Pinpoint the cell where the given text exists, returning its [x, y] midpoint coordinate. 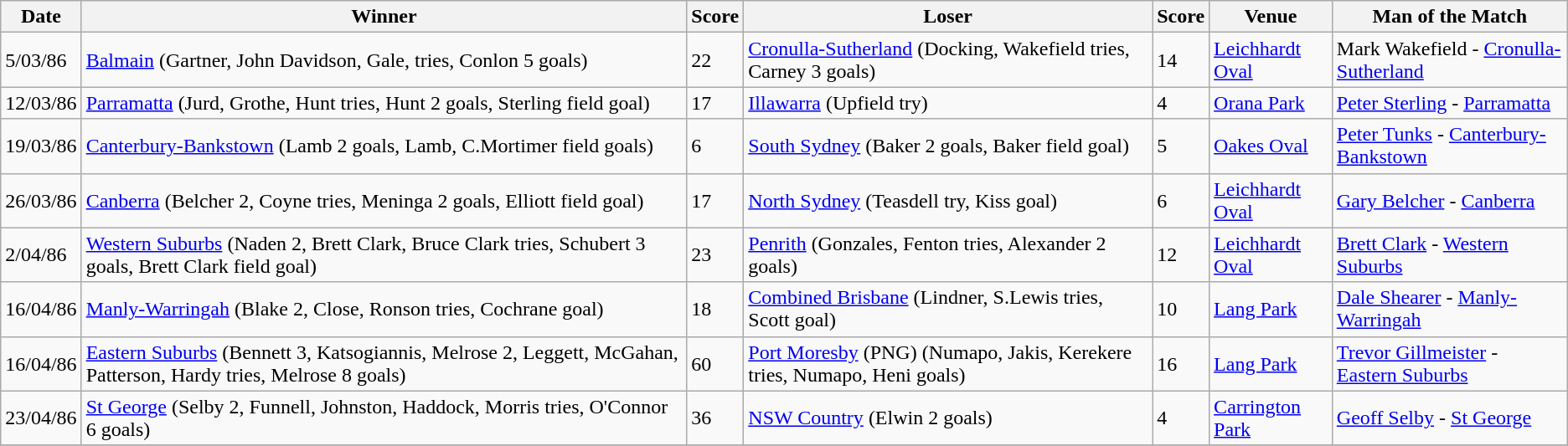
Cronulla-Sutherland (Docking, Wakefield tries, Carney 3 goals) [948, 60]
Gary Belcher - Canberra [1449, 201]
Canterbury-Bankstown (Lamb 2 goals, Lamb, C.Mortimer field goals) [384, 146]
Manly-Warringah (Blake 2, Close, Ronson tries, Cochrane goal) [384, 310]
North Sydney (Teasdell try, Kiss goal) [948, 201]
Date [41, 17]
Carrington Park [1271, 418]
18 [715, 310]
Oakes Oval [1271, 146]
Canberra (Belcher 2, Coyne tries, Meninga 2 goals, Elliott field goal) [384, 201]
5/03/86 [41, 60]
South Sydney (Baker 2 goals, Baker field goal) [948, 146]
Peter Sterling - Parramatta [1449, 103]
Trevor Gillmeister - Eastern Suburbs [1449, 363]
Eastern Suburbs (Bennett 3, Katsogiannis, Melrose 2, Leggett, McGahan, Patterson, Hardy tries, Melrose 8 goals) [384, 363]
Mark Wakefield - Cronulla-Sutherland [1449, 60]
Brett Clark - Western Suburbs [1449, 254]
14 [1181, 60]
23/04/86 [41, 418]
23 [715, 254]
Port Moresby (PNG) (Numapo, Jakis, Kerekere tries, Numapo, Heni goals) [948, 363]
Western Suburbs (Naden 2, Brett Clark, Bruce Clark tries, Schubert 3 goals, Brett Clark field goal) [384, 254]
26/03/86 [41, 201]
5 [1181, 146]
Man of the Match [1449, 17]
Parramatta (Jurd, Grothe, Hunt tries, Hunt 2 goals, Sterling field goal) [384, 103]
2/04/86 [41, 254]
10 [1181, 310]
19/03/86 [41, 146]
Orana Park [1271, 103]
Balmain (Gartner, John Davidson, Gale, tries, Conlon 5 goals) [384, 60]
Penrith (Gonzales, Fenton tries, Alexander 2 goals) [948, 254]
Winner [384, 17]
Peter Tunks - Canterbury-Bankstown [1449, 146]
Combined Brisbane (Lindner, S.Lewis tries, Scott goal) [948, 310]
Geoff Selby - St George [1449, 418]
22 [715, 60]
16 [1181, 363]
Loser [948, 17]
St George (Selby 2, Funnell, Johnston, Haddock, Morris tries, O'Connor 6 goals) [384, 418]
Illawarra (Upfield try) [948, 103]
Venue [1271, 17]
NSW Country (Elwin 2 goals) [948, 418]
Dale Shearer - Manly-Warringah [1449, 310]
12/03/86 [41, 103]
60 [715, 363]
12 [1181, 254]
36 [715, 418]
